Determine the (X, Y) coordinate at the center of the cell enclosing the given text.  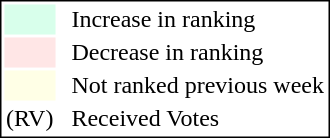
Received Votes (198, 119)
Increase in ranking (198, 19)
Not ranked previous week (198, 85)
(RV) (29, 119)
Decrease in ranking (198, 53)
